Return the (x, y) coordinate for the center point of the cell that contains the specified text.  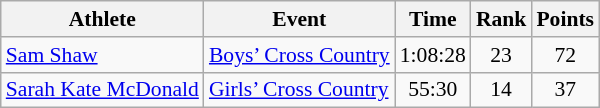
Girls’ Cross Country (300, 90)
Athlete (102, 19)
Sam Shaw (102, 55)
37 (565, 90)
Event (300, 19)
Rank (502, 19)
1:08:28 (433, 55)
Points (565, 19)
Sarah Kate McDonald (102, 90)
14 (502, 90)
72 (565, 55)
23 (502, 55)
55:30 (433, 90)
Boys’ Cross Country (300, 55)
Time (433, 19)
